Locate the cell with the specified text and output its (X, Y) center coordinate. 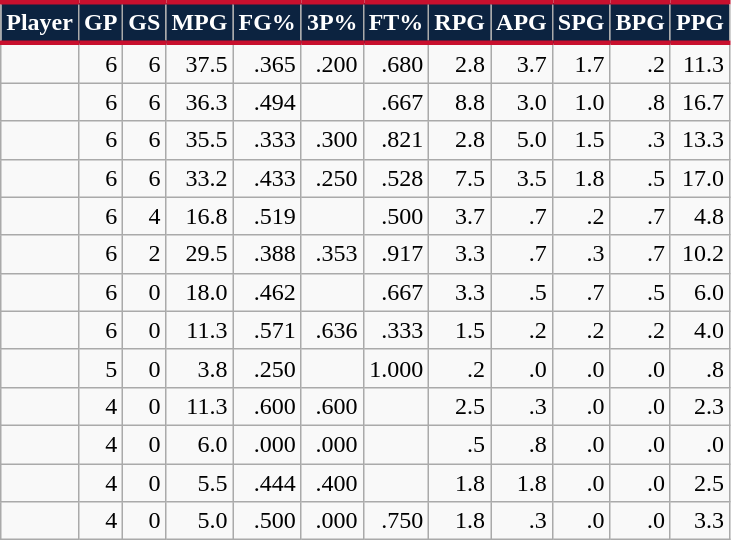
.571 (267, 330)
GS (144, 22)
.636 (332, 330)
.494 (267, 102)
.750 (396, 521)
GP (100, 22)
3.5 (522, 178)
FG% (267, 22)
4.0 (700, 330)
13.3 (700, 140)
16.7 (700, 102)
.444 (267, 483)
3P% (332, 22)
.462 (267, 292)
PPG (700, 22)
1.0 (581, 102)
Player (40, 22)
.519 (267, 216)
18.0 (200, 292)
BPG (640, 22)
5.5 (200, 483)
.200 (332, 63)
35.5 (200, 140)
36.3 (200, 102)
10.2 (700, 254)
1.000 (396, 368)
33.2 (200, 178)
3.0 (522, 102)
.388 (267, 254)
1.7 (581, 63)
7.5 (460, 178)
.353 (332, 254)
RPG (460, 22)
.365 (267, 63)
5 (100, 368)
FT% (396, 22)
.300 (332, 140)
17.0 (700, 178)
.680 (396, 63)
29.5 (200, 254)
.433 (267, 178)
3.8 (200, 368)
.821 (396, 140)
.400 (332, 483)
4.8 (700, 216)
8.8 (460, 102)
2.3 (700, 406)
APG (522, 22)
MPG (200, 22)
16.8 (200, 216)
37.5 (200, 63)
.528 (396, 178)
.917 (396, 254)
SPG (581, 22)
2 (144, 254)
